Determine the [x, y] coordinate at the center of the cell enclosing the given text.  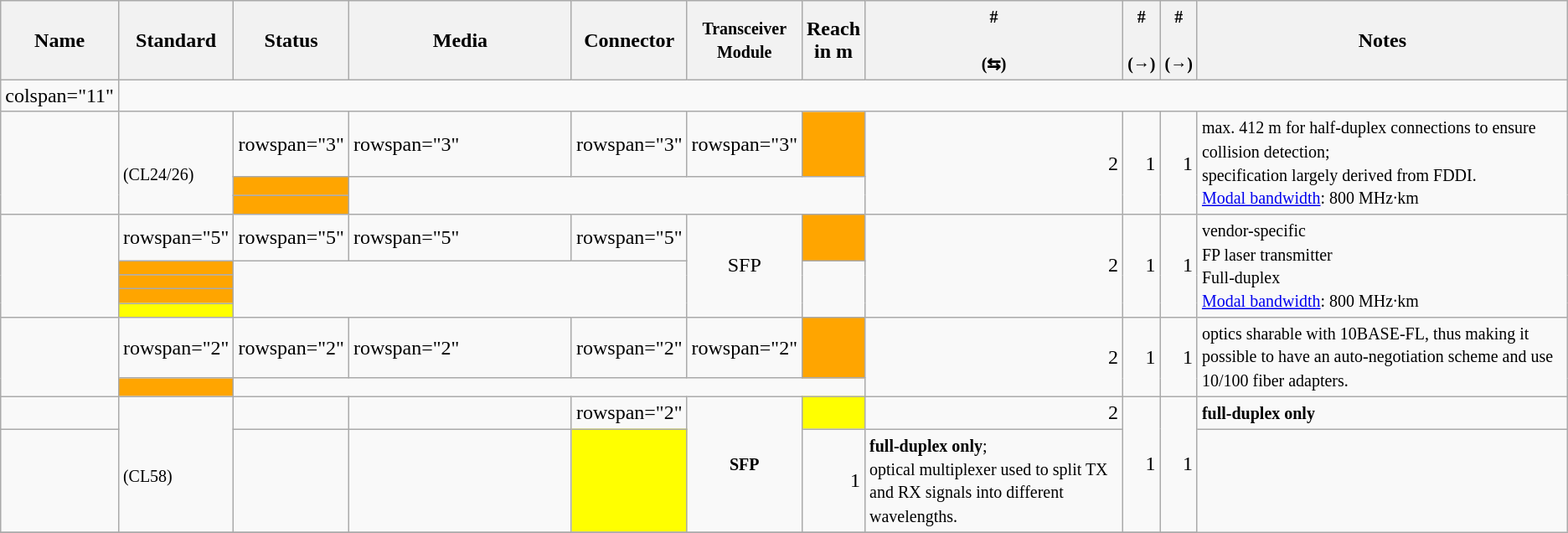
Status [291, 40]
optics sharable with 10BASE-FL, thus making it possible to have an auto-negotiation scheme and use 10/100 fiber adapters. [1382, 357]
TransceiverModule [745, 40]
Reachin m [833, 40]
vendor-specific FP laser transmitterFull-duplexModal bandwidth: 800 MHz·km [1382, 266]
Name [60, 40]
colspan="11" [60, 96]
Connector [629, 40]
(CL58) [176, 464]
(CL24/26) [176, 163]
Media [460, 40]
Standard [176, 40]
max. 412 m for half-duplex connections to ensure collision detection;specification largely derived from FDDI.Modal bandwidth: 800 MHz·km [1382, 163]
Notes [1382, 40]
full-duplex only;optical multiplexer used to split TX and RX signals into different wavelengths. [994, 481]
full-duplex only [1382, 412]
#(⇆) [994, 40]
